Search for the cell housing the specified text and yield its (x, y) center coordinate. 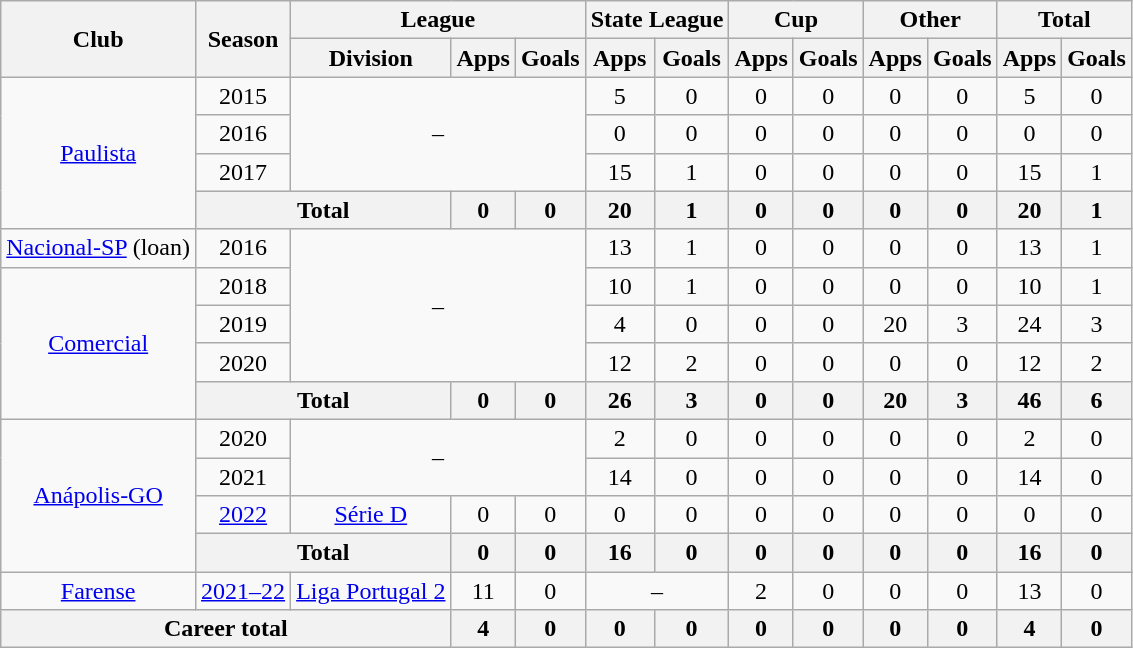
2018 (244, 286)
46 (1029, 400)
Farense (98, 591)
Division (371, 58)
Cup (796, 20)
2021–22 (244, 591)
2017 (244, 172)
6 (1097, 400)
Série D (371, 515)
Season (244, 39)
2019 (244, 324)
Liga Portugal 2 (371, 591)
2015 (244, 96)
2021 (244, 477)
Paulista (98, 153)
Other (930, 20)
24 (1029, 324)
Career total (226, 629)
26 (620, 400)
Club (98, 39)
Nacional-SP (loan) (98, 248)
11 (483, 591)
League (438, 20)
2022 (244, 515)
Comercial (98, 343)
State League (657, 20)
Anápolis-GO (98, 495)
